Capture the cell that displays the provided text and extract its [X, Y] central coordinate. 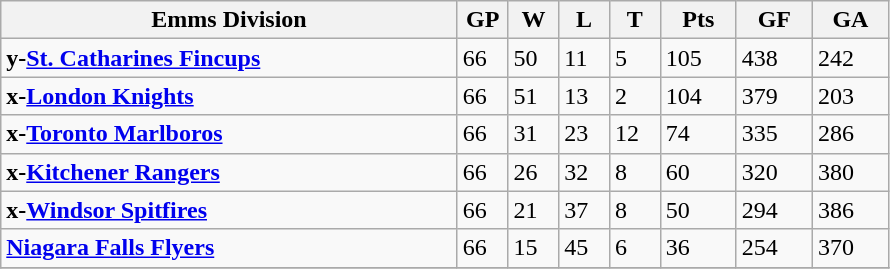
386 [850, 210]
37 [584, 210]
Emms Division [230, 20]
Pts [698, 20]
GA [850, 20]
x-Toronto Marlboros [230, 134]
W [534, 20]
104 [698, 96]
5 [634, 58]
11 [584, 58]
15 [534, 248]
T [634, 20]
286 [850, 134]
13 [584, 96]
31 [534, 134]
74 [698, 134]
60 [698, 172]
254 [774, 248]
320 [774, 172]
L [584, 20]
6 [634, 248]
x-London Knights [230, 96]
y-St. Catharines Fincups [230, 58]
51 [534, 96]
45 [584, 248]
203 [850, 96]
12 [634, 134]
Niagara Falls Flyers [230, 248]
36 [698, 248]
x-Windsor Spitfires [230, 210]
2 [634, 96]
294 [774, 210]
GP [482, 20]
GF [774, 20]
379 [774, 96]
370 [850, 248]
26 [534, 172]
23 [584, 134]
380 [850, 172]
105 [698, 58]
335 [774, 134]
438 [774, 58]
21 [534, 210]
32 [584, 172]
x-Kitchener Rangers [230, 172]
242 [850, 58]
